Find where the given text appears and provide that cell's center as (X, Y) coordinate. 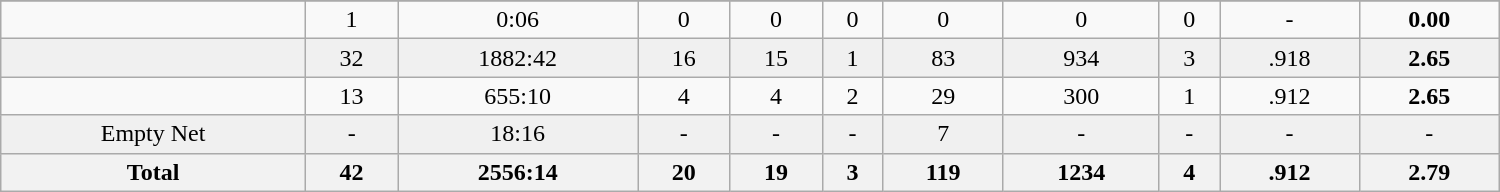
1882:42 (518, 58)
19 (776, 172)
.918 (1290, 58)
655:10 (518, 96)
0.00 (1429, 20)
83 (943, 58)
7 (943, 134)
13 (351, 96)
18:16 (518, 134)
300 (1081, 96)
2.79 (1429, 172)
16 (684, 58)
15 (776, 58)
934 (1081, 58)
32 (351, 58)
1234 (1081, 172)
0:06 (518, 20)
2 (852, 96)
20 (684, 172)
Empty Net (154, 134)
119 (943, 172)
2556:14 (518, 172)
29 (943, 96)
Total (154, 172)
42 (351, 172)
